Pinpoint the cell where the given text exists, returning its (x, y) midpoint coordinate. 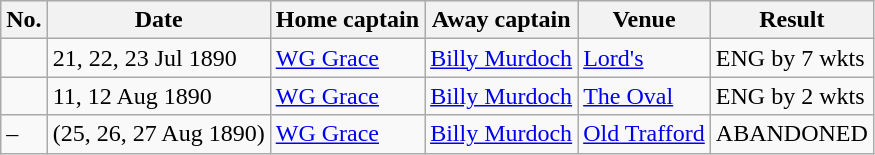
21, 22, 23 Jul 1890 (158, 58)
Venue (644, 20)
Result (792, 20)
(25, 26, 27 Aug 1890) (158, 134)
ABANDONED (792, 134)
11, 12 Aug 1890 (158, 96)
Date (158, 20)
Lord's (644, 58)
No. (24, 20)
The Oval (644, 96)
Home captain (347, 20)
Away captain (502, 20)
ENG by 2 wkts (792, 96)
– (24, 134)
Old Trafford (644, 134)
ENG by 7 wkts (792, 58)
